Search for the cell housing the specified text and yield its (x, y) center coordinate. 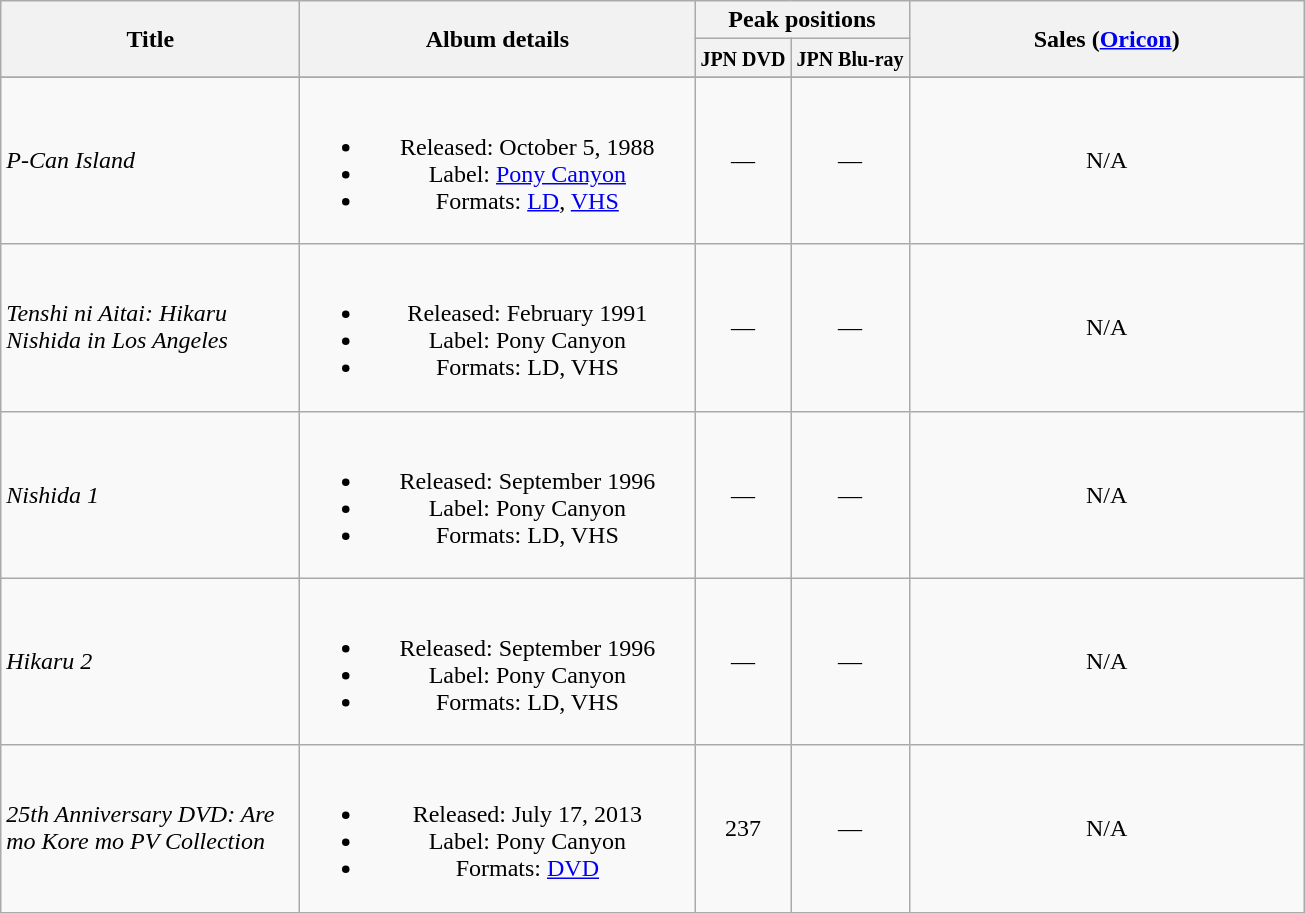
JPN Blu-ray (850, 58)
25th Anniversary DVD: Are mo Kore mo PV Collection (150, 828)
Sales (Oricon) (1106, 39)
Released: October 5, 1988Label: Pony CanyonFormats: LD, VHS (498, 160)
Peak positions (802, 20)
Album details (498, 39)
P-Can Island (150, 160)
Released: July 17, 2013Label: Pony CanyonFormats: DVD (498, 828)
Nishida 1 (150, 494)
Tenshi ni Aitai: Hikaru Nishida in Los Angeles (150, 328)
Hikaru 2 (150, 662)
Released: February 1991Label: Pony CanyonFormats: LD, VHS (498, 328)
Title (150, 39)
JPN DVD (743, 58)
237 (743, 828)
